Determine the [x, y] coordinate at the center of the cell enclosing the given text.  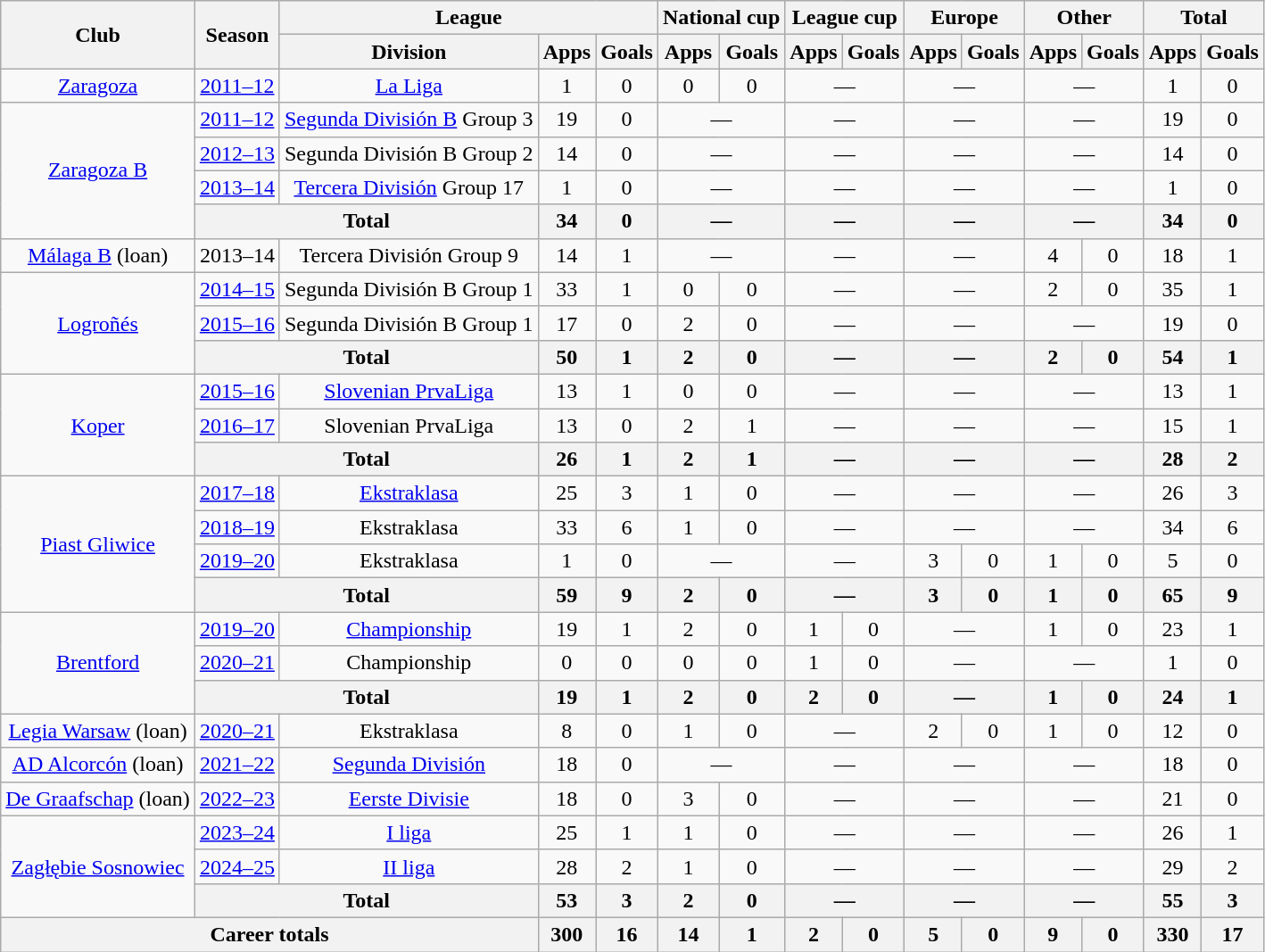
Tercera División Group 9 [409, 255]
2017–18 [237, 493]
2014–15 [237, 289]
Zagłębie Sosnowiec [98, 866]
24 [1172, 697]
2012–13 [237, 153]
Segunda División [409, 765]
2023–24 [237, 832]
53 [566, 900]
16 [627, 934]
330 [1172, 934]
4 [1053, 255]
Málaga B (loan) [98, 255]
23 [1172, 629]
Career totals [269, 934]
League [468, 18]
2022–23 [237, 799]
National cup [721, 18]
Eerste Divisie [409, 799]
Zaragoza B [98, 170]
League cup [845, 18]
Europe [964, 18]
2021–22 [237, 765]
Segunda División B Group 2 [409, 153]
300 [566, 934]
35 [1172, 289]
15 [1172, 426]
Legia Warsaw (loan) [98, 731]
Koper [98, 425]
29 [1172, 866]
Brentford [98, 663]
Tercera División Group 17 [409, 187]
Season [237, 35]
12 [1172, 731]
De Graafschap (loan) [98, 799]
55 [1172, 900]
65 [1172, 595]
II liga [409, 866]
Segunda División B Group 3 [409, 120]
8 [566, 731]
54 [1172, 357]
Piast Gliwice [98, 544]
50 [566, 357]
I liga [409, 832]
2024–25 [237, 866]
21 [1172, 799]
Zaragoza [98, 86]
Division [409, 52]
2018–19 [237, 527]
Club [98, 35]
Logroñés [98, 323]
2016–17 [237, 426]
Other [1084, 18]
59 [566, 595]
AD Alcorcón (loan) [98, 765]
La Liga [409, 86]
